Identify which cell holds the provided text, then report its (x, y) central coordinate. 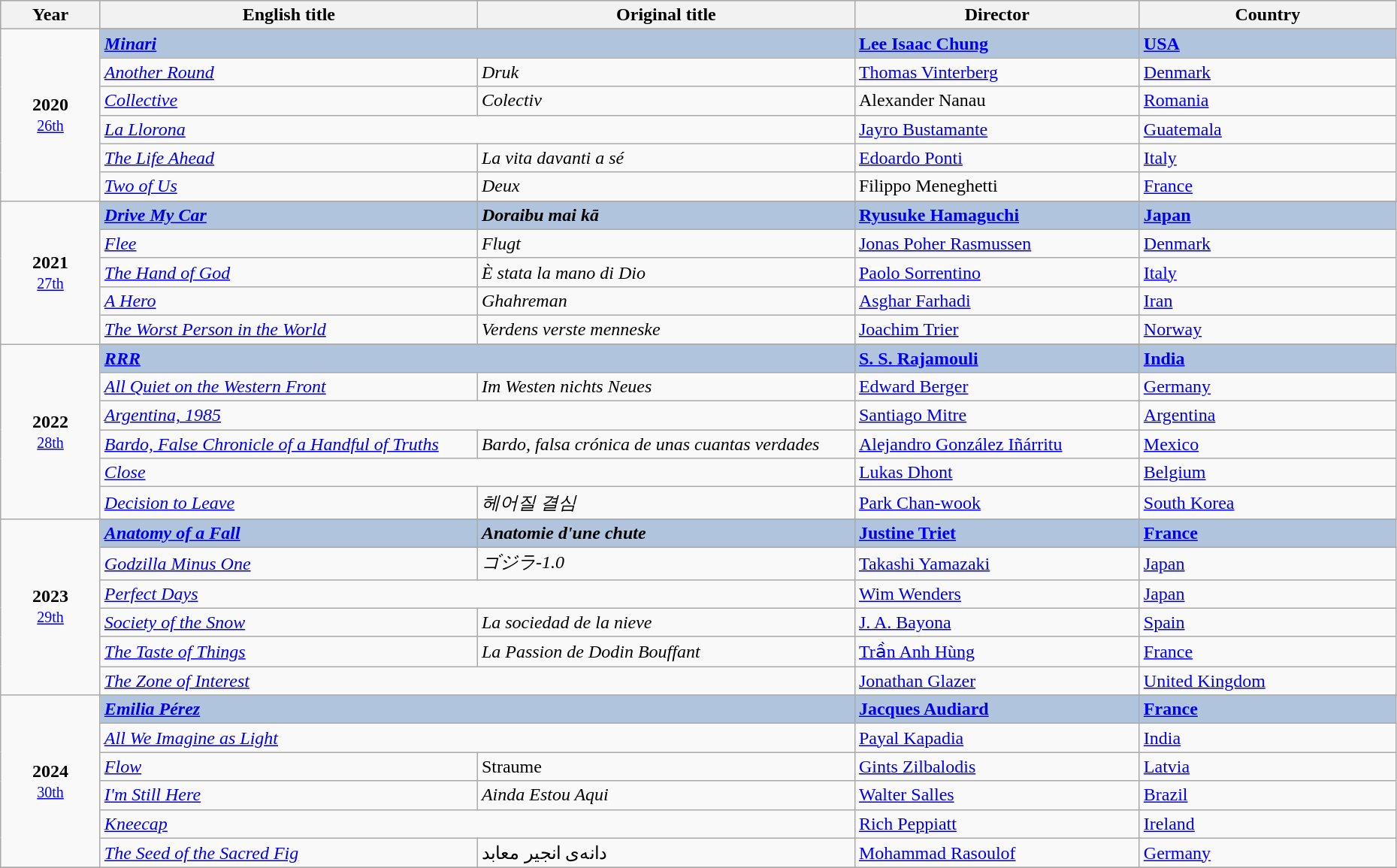
Anatomie d'une chute (666, 533)
Spain (1267, 622)
Flugt (666, 243)
Doraibu mai kā (666, 215)
RRR (477, 358)
Justine Triet (996, 533)
Godzilla Minus One (289, 564)
Ghahreman (666, 301)
Edward Berger (996, 387)
Latvia (1267, 767)
USA (1267, 44)
Ainda Estou Aqui (666, 795)
Anatomy of a Fall (289, 533)
Guatemala (1267, 129)
Director (996, 15)
Joachim Trier (996, 329)
Trần Anh Hùng (996, 652)
Iran (1267, 301)
Argentina (1267, 416)
Payal Kapadia (996, 738)
Jonas Poher Rasmussen (996, 243)
دانه‌ی انجیر معابد (666, 853)
Edoardo Ponti (996, 158)
Original title (666, 15)
Decision to Leave (289, 504)
Walter Salles (996, 795)
Flow (289, 767)
Ireland (1267, 824)
202329th (51, 606)
헤어질 결심 (666, 504)
Flee (289, 243)
J. A. Bayona (996, 622)
Straume (666, 767)
Collective (289, 101)
La Passion de Dodin Bouffant (666, 652)
La Llorona (477, 129)
Colectiv (666, 101)
Close (477, 473)
Mexico (1267, 444)
Ryusuke Hamaguchi (996, 215)
Romania (1267, 101)
United Kingdom (1267, 681)
All Quiet on the Western Front (289, 387)
Alexander Nanau (996, 101)
All We Imagine as Light (477, 738)
Thomas Vinterberg (996, 72)
I'm Still Here (289, 795)
Asghar Farhadi (996, 301)
Bardo, falsa crónica de unas cuantas verdades (666, 444)
The Seed of the Sacred Fig (289, 853)
Country (1267, 15)
Year (51, 15)
La vita davanti a sé (666, 158)
È stata la mano di Dio (666, 272)
English title (289, 15)
Paolo Sorrentino (996, 272)
Deux (666, 186)
The Taste of Things (289, 652)
Filippo Meneghetti (996, 186)
The Worst Person in the World (289, 329)
202127th (51, 272)
202228th (51, 431)
Druk (666, 72)
Takashi Yamazaki (996, 564)
Norway (1267, 329)
The Zone of Interest (477, 681)
S. S. Rajamouli (996, 358)
Lee Isaac Chung (996, 44)
Im Westen nichts Neues (666, 387)
Emilia Pérez (477, 709)
Two of Us (289, 186)
202430th (51, 782)
ゴジラ-1.0 (666, 564)
Gints Zilbalodis (996, 767)
Kneecap (477, 824)
The Life Ahead (289, 158)
Santiago Mitre (996, 416)
Jayro Bustamante (996, 129)
Society of the Snow (289, 622)
Drive My Car (289, 215)
Brazil (1267, 795)
Mohammad Rasoulof (996, 853)
Alejandro González Iñárritu (996, 444)
Park Chan-wook (996, 504)
Bardo, False Chronicle of a Handful of Truths (289, 444)
Jonathan Glazer (996, 681)
The Hand of God (289, 272)
Rich Peppiatt (996, 824)
Another Round (289, 72)
South Korea (1267, 504)
Verdens verste menneske (666, 329)
Perfect Days (477, 594)
La sociedad de la nieve (666, 622)
A Hero (289, 301)
202026th (51, 115)
Belgium (1267, 473)
Lukas Dhont (996, 473)
Argentina, 1985 (477, 416)
Jacques Audiard (996, 709)
Minari (477, 44)
Wim Wenders (996, 594)
